Return [X, Y] of the center of cell containing provided text 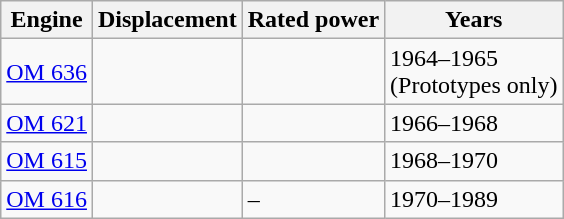
– [313, 199]
1964–1965(Prototypes only) [474, 72]
Years [474, 20]
OM 616 [47, 199]
Engine [47, 20]
Rated power [313, 20]
1966–1968 [474, 123]
OM 615 [47, 161]
Displacement [167, 20]
1968–1970 [474, 161]
1970–1989 [474, 199]
OM 636 [47, 72]
OM 621 [47, 123]
